For the text-containing cell, return its midpoint in [X, Y] coordinate format. 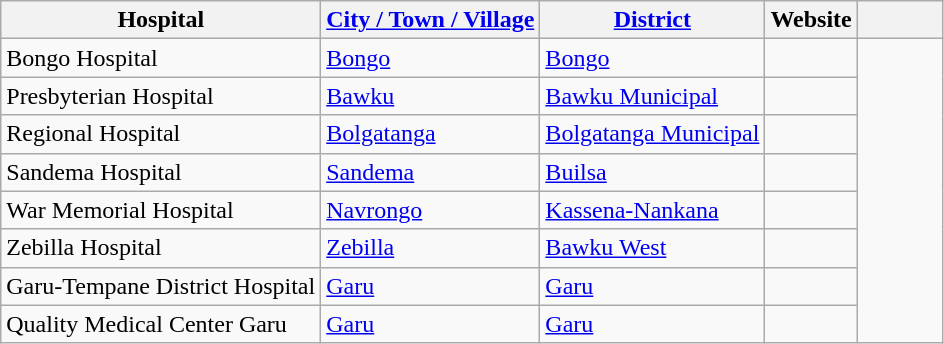
Builsa [652, 172]
Quality Medical Center Garu [161, 324]
Garu-Tempane District Hospital [161, 286]
Bawku West [652, 248]
Presbyterian Hospital [161, 96]
Bolgatanga [430, 134]
Regional Hospital [161, 134]
Bongo Hospital [161, 58]
Website [811, 20]
Sandema Hospital [161, 172]
Zebilla [430, 248]
War Memorial Hospital [161, 210]
Bawku [430, 96]
Hospital [161, 20]
Navrongo [430, 210]
District [652, 20]
Bawku Municipal [652, 96]
Zebilla Hospital [161, 248]
Bolgatanga Municipal [652, 134]
City / Town / Village [430, 20]
Kassena-Nankana [652, 210]
Sandema [430, 172]
